Provide the [X, Y] coordinate of the cell's center where the given text is located.  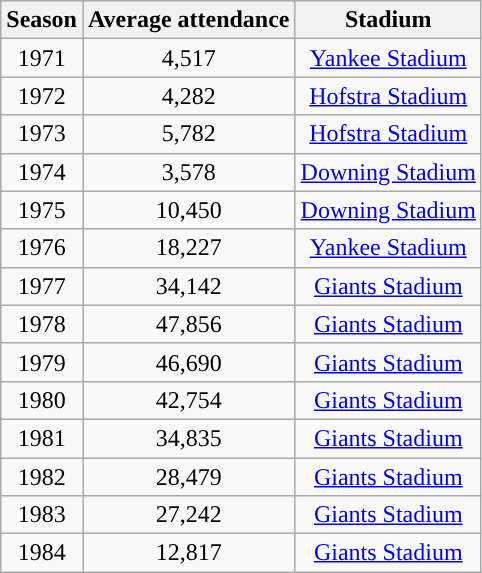
1984 [42, 553]
4,517 [188, 58]
1972 [42, 96]
46,690 [188, 362]
Stadium [388, 20]
Average attendance [188, 20]
18,227 [188, 248]
42,754 [188, 400]
1975 [42, 210]
1979 [42, 362]
3,578 [188, 172]
28,479 [188, 477]
1974 [42, 172]
1971 [42, 58]
1976 [42, 248]
1978 [42, 324]
47,856 [188, 324]
27,242 [188, 515]
Season [42, 20]
5,782 [188, 134]
12,817 [188, 553]
10,450 [188, 210]
34,142 [188, 286]
1980 [42, 400]
1981 [42, 438]
1977 [42, 286]
34,835 [188, 438]
1982 [42, 477]
1983 [42, 515]
1973 [42, 134]
4,282 [188, 96]
